Output the [x, y] coordinate of the center of the cell containing the given text.  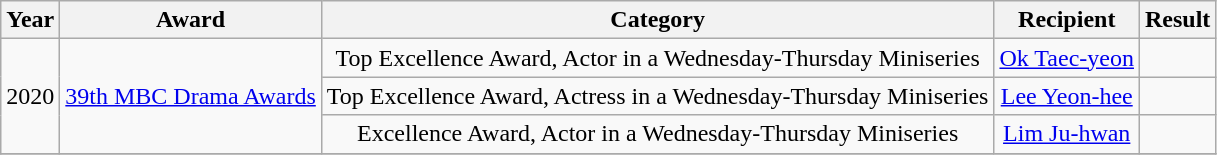
Category [658, 20]
39th MBC Drama Awards [191, 96]
Lee Yeon-hee [1067, 96]
2020 [30, 96]
Lim Ju-hwan [1067, 134]
Top Excellence Award, Actress in a Wednesday-Thursday Miniseries [658, 96]
Excellence Award, Actor in a Wednesday-Thursday Miniseries [658, 134]
Award [191, 20]
Result [1177, 20]
Recipient [1067, 20]
Year [30, 20]
Top Excellence Award, Actor in a Wednesday-Thursday Miniseries [658, 58]
Ok Taec-yeon [1067, 58]
